Search for the cell housing the specified text and yield its (X, Y) center coordinate. 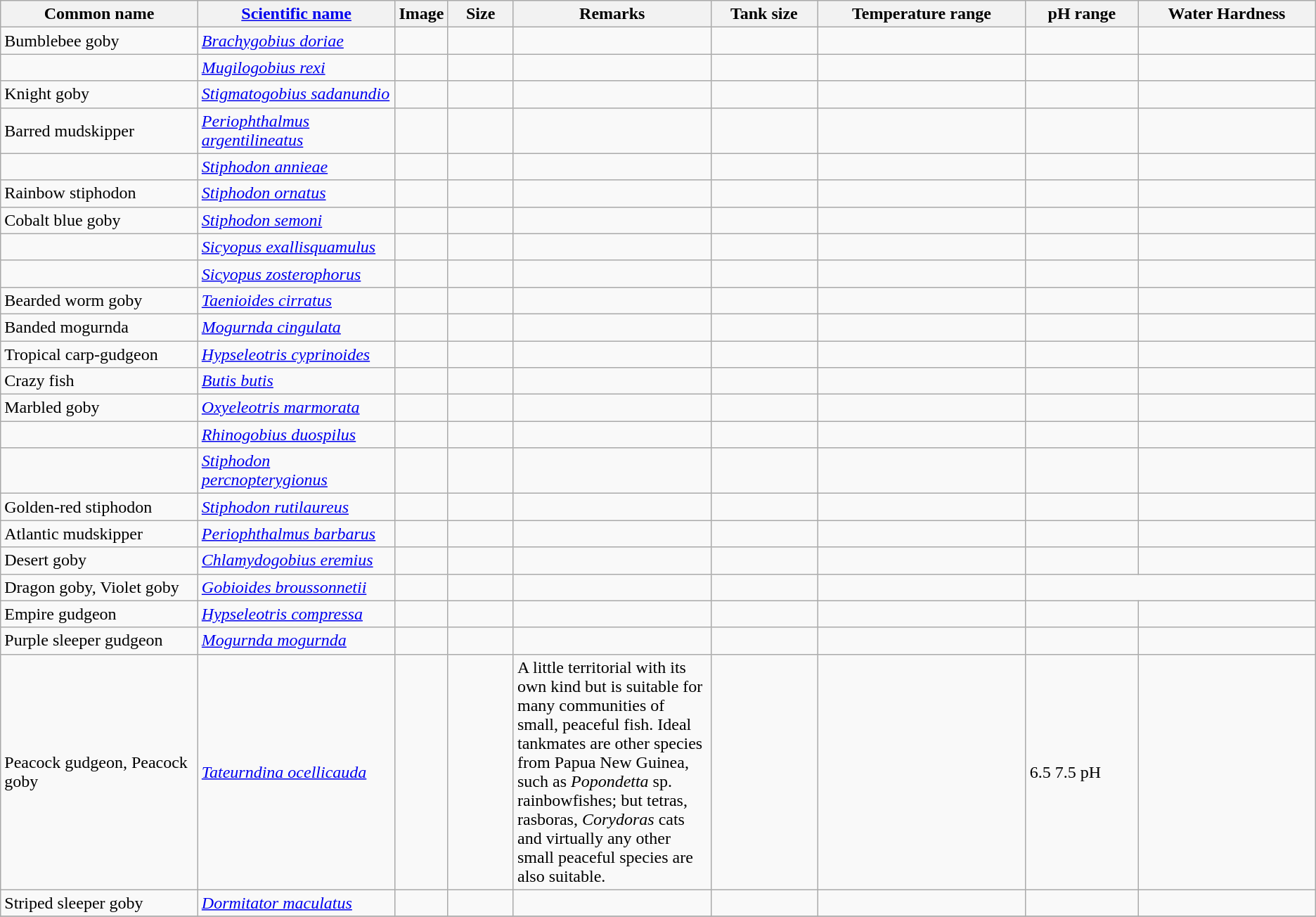
Mogurnda cingulata (297, 327)
Oxyeleotris marmorata (297, 408)
Taenioides cirratus (297, 300)
Periophthalmus barbarus (297, 534)
Gobioides broussonnetii (297, 587)
Size (481, 14)
Sicyopus zosterophorus (297, 274)
Rainbow stiphodon (100, 193)
Remarks (612, 14)
Mugilogobius rexi (297, 68)
Stiphodon annieae (297, 167)
Common name (100, 14)
Dormitator maculatus (297, 903)
Dragon goby, Violet goby (100, 587)
Temperature range (922, 14)
Cobalt blue goby (100, 220)
Barred mudskipper (100, 131)
Purple sleeper gudgeon (100, 641)
Golden-red stiphodon (100, 507)
Periophthalmus argentilineatus (297, 131)
pH range (1081, 14)
Stiphodon percnopterygionus (297, 471)
Hypseleotris compressa (297, 614)
Sicyopus exallisquamulus (297, 247)
Image (422, 14)
Stiphodon ornatus (297, 193)
Peacock gudgeon, Peacock goby (100, 772)
Tateurndina ocellicauda (297, 772)
Atlantic mudskipper (100, 534)
Bumblebee goby (100, 41)
Banded mogurnda (100, 327)
Brachygobius doriae (297, 41)
Bearded worm goby (100, 300)
6.5 7.5 pH (1081, 772)
Marbled goby (100, 408)
Mogurnda mogurnda (297, 641)
Striped sleeper goby (100, 903)
Stiphodon rutilaureus (297, 507)
Tank size (764, 14)
Desert goby (100, 560)
Knight goby (100, 94)
Scientific name (297, 14)
Rhinogobius duospilus (297, 435)
Tropical carp-gudgeon (100, 354)
Stigmatogobius sadanundio (297, 94)
Empire gudgeon (100, 614)
Hypseleotris cyprinoides (297, 354)
Water Hardness (1227, 14)
Stiphodon semoni (297, 220)
Chlamydogobius eremius (297, 560)
Butis butis (297, 381)
Crazy fish (100, 381)
